From the cell containing the given text, extract its center point as [X, Y] coordinate. 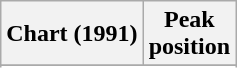
Peakposition [189, 34]
Chart (1991) [72, 34]
